For the text-containing cell, return its midpoint in [X, Y] coordinate format. 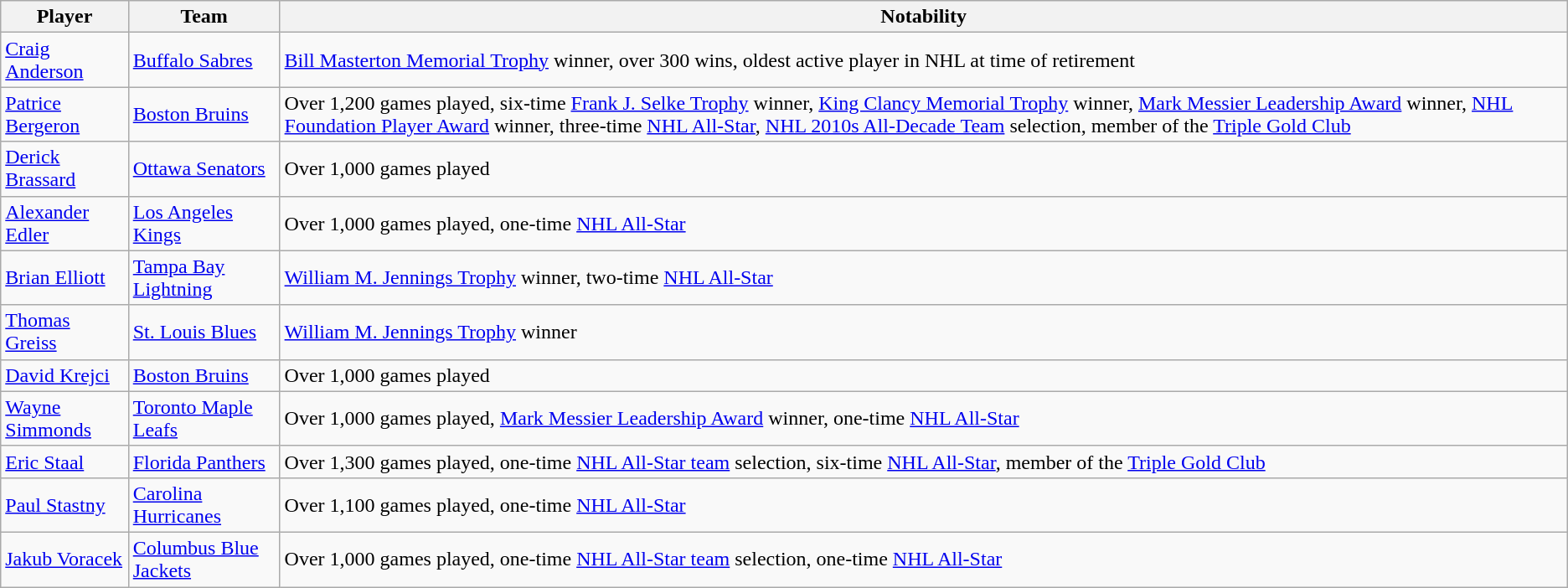
Over 1,300 games played, one-time NHL All-Star team selection, six-time NHL All-Star, member of the Triple Gold Club [923, 462]
Patrice Bergeron [64, 114]
William M. Jennings Trophy winner, two-time NHL All-Star [923, 278]
Derick Brassard [64, 169]
Tampa Bay Lightning [204, 278]
Notability [923, 17]
Ottawa Senators [204, 169]
Jakub Voracek [64, 560]
Carolina Hurricanes [204, 504]
Over 1,100 games played, one-time NHL All-Star [923, 504]
Eric Staal [64, 462]
Over 1,000 games played, one-time NHL All-Star [923, 223]
Buffalo Sabres [204, 60]
Over 1,000 games played, one-time NHL All-Star team selection, one-time NHL All-Star [923, 560]
Team [204, 17]
Brian Elliott [64, 278]
St. Louis Blues [204, 332]
Los Angeles Kings [204, 223]
Florida Panthers [204, 462]
Toronto Maple Leafs [204, 419]
Wayne Simmonds [64, 419]
Columbus Blue Jackets [204, 560]
David Krejci [64, 375]
Bill Masterton Memorial Trophy winner, over 300 wins, oldest active player in NHL at time of retirement [923, 60]
Paul Stastny [64, 504]
Thomas Greiss [64, 332]
Over 1,000 games played, Mark Messier Leadership Award winner, one-time NHL All-Star [923, 419]
Player [64, 17]
Craig Anderson [64, 60]
William M. Jennings Trophy winner [923, 332]
Alexander Edler [64, 223]
